Provide the [x, y] coordinate of the cell's center where the given text is located.  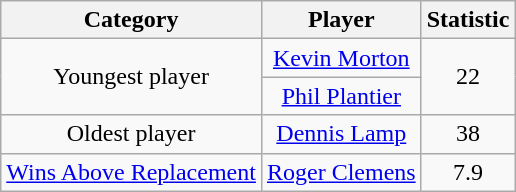
38 [468, 134]
Statistic [468, 20]
Wins Above Replacement [132, 172]
Kevin Morton [341, 58]
Phil Plantier [341, 96]
Category [132, 20]
7.9 [468, 172]
22 [468, 77]
Player [341, 20]
Youngest player [132, 77]
Dennis Lamp [341, 134]
Roger Clemens [341, 172]
Oldest player [132, 134]
